Find where the given text appears and provide that cell's center as [x, y] coordinate. 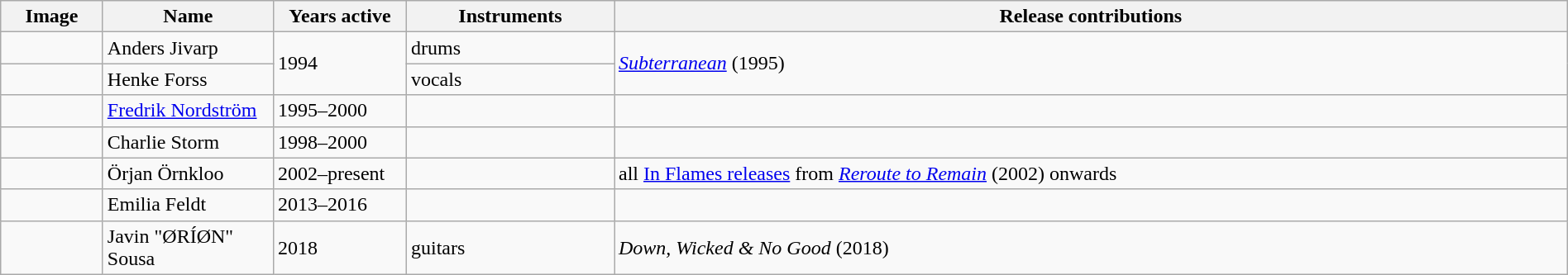
Henke Forss [188, 79]
Subterranean (1995) [1090, 64]
Image [52, 17]
Örjan Örnkloo [188, 173]
Charlie Storm [188, 142]
2013–2016 [339, 205]
Instruments [509, 17]
vocals [509, 79]
Emilia Feldt [188, 205]
Down, Wicked & No Good (2018) [1090, 248]
Release contributions [1090, 17]
Name [188, 17]
Javin "ØRÍØN" Sousa [188, 248]
Years active [339, 17]
1998–2000 [339, 142]
2018 [339, 248]
1995–2000 [339, 111]
all In Flames releases from Reroute to Remain (2002) onwards [1090, 173]
drums [509, 48]
guitars [509, 248]
Anders Jivarp [188, 48]
Fredrik Nordström [188, 111]
2002–present [339, 173]
1994 [339, 64]
